Return the [X, Y] coordinate for the center point of the cell that contains the specified text.  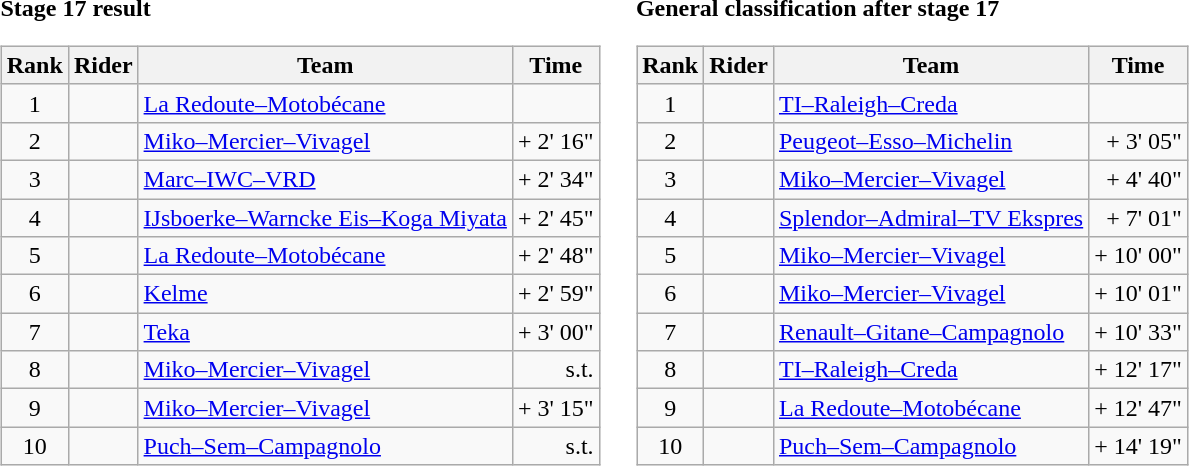
Teka [325, 332]
+ 2' 48" [556, 256]
+ 7' 01" [1138, 217]
+ 14' 19" [1138, 446]
IJsboerke–Warncke Eis–Koga Miyata [325, 217]
+ 3' 15" [556, 408]
Peugeot–Esso–Michelin [930, 141]
Renault–Gitane–Campagnolo [930, 332]
Splendor–Admiral–TV Ekspres [930, 217]
+ 12' 47" [1138, 408]
+ 10' 00" [1138, 256]
Marc–IWC–VRD [325, 179]
+ 2' 45" [556, 217]
+ 2' 34" [556, 179]
+ 12' 17" [1138, 370]
+ 3' 00" [556, 332]
+ 2' 16" [556, 141]
Kelme [325, 294]
+ 10' 01" [1138, 294]
+ 3' 05" [1138, 141]
+ 4' 40" [1138, 179]
+ 2' 59" [556, 294]
+ 10' 33" [1138, 332]
